From the cell containing the given text, extract its center point as [x, y] coordinate. 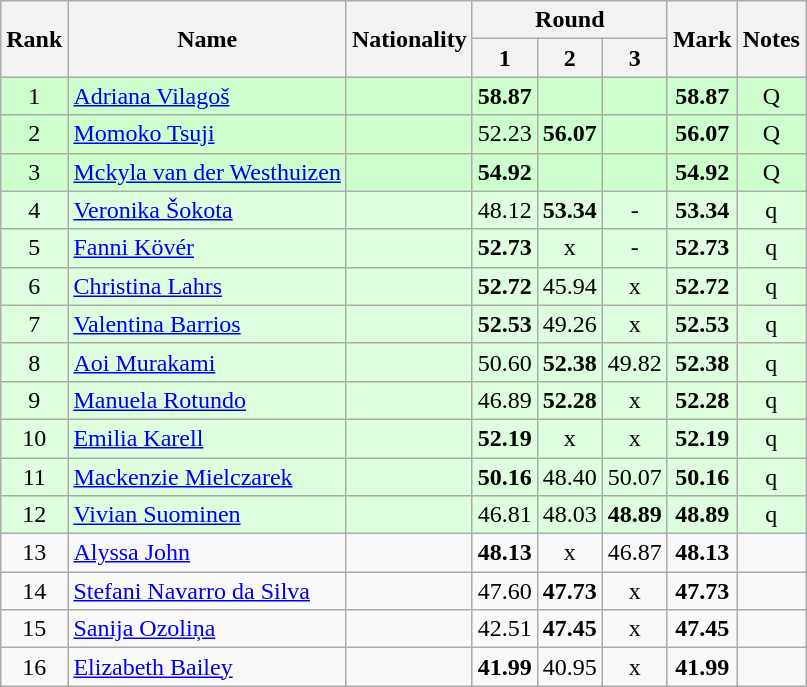
Alyssa John [208, 553]
Nationality [409, 39]
11 [34, 477]
8 [34, 362]
40.95 [570, 667]
12 [34, 515]
Aoi Murakami [208, 362]
Christina Lahrs [208, 286]
5 [34, 248]
48.03 [570, 515]
Emilia Karell [208, 438]
42.51 [504, 629]
14 [34, 591]
7 [34, 324]
Rank [34, 39]
52.23 [504, 134]
16 [34, 667]
Momoko Tsuji [208, 134]
6 [34, 286]
49.82 [634, 362]
46.89 [504, 400]
Sanija Ozoliņa [208, 629]
Veronika Šokota [208, 210]
Vivian Suominen [208, 515]
50.07 [634, 477]
Manuela Rotundo [208, 400]
15 [34, 629]
Mckyla van der Westhuizen [208, 172]
46.81 [504, 515]
Mark [702, 39]
Notes [771, 39]
49.26 [570, 324]
Round [570, 20]
Fanni Kövér [208, 248]
46.87 [634, 553]
48.40 [570, 477]
48.12 [504, 210]
Valentina Barrios [208, 324]
Stefani Navarro da Silva [208, 591]
13 [34, 553]
Adriana Vilagoš [208, 96]
45.94 [570, 286]
10 [34, 438]
50.60 [504, 362]
Elizabeth Bailey [208, 667]
Mackenzie Mielczarek [208, 477]
47.60 [504, 591]
Name [208, 39]
4 [34, 210]
9 [34, 400]
